Detect which cell encompasses the target text, then output its (x, y) center coordinate. 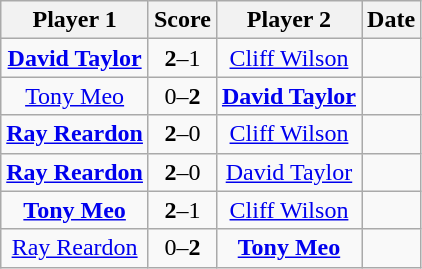
Date (392, 20)
Player 1 (75, 20)
Player 2 (288, 20)
Score (182, 20)
